For the text-containing cell, return its midpoint in [x, y] coordinate format. 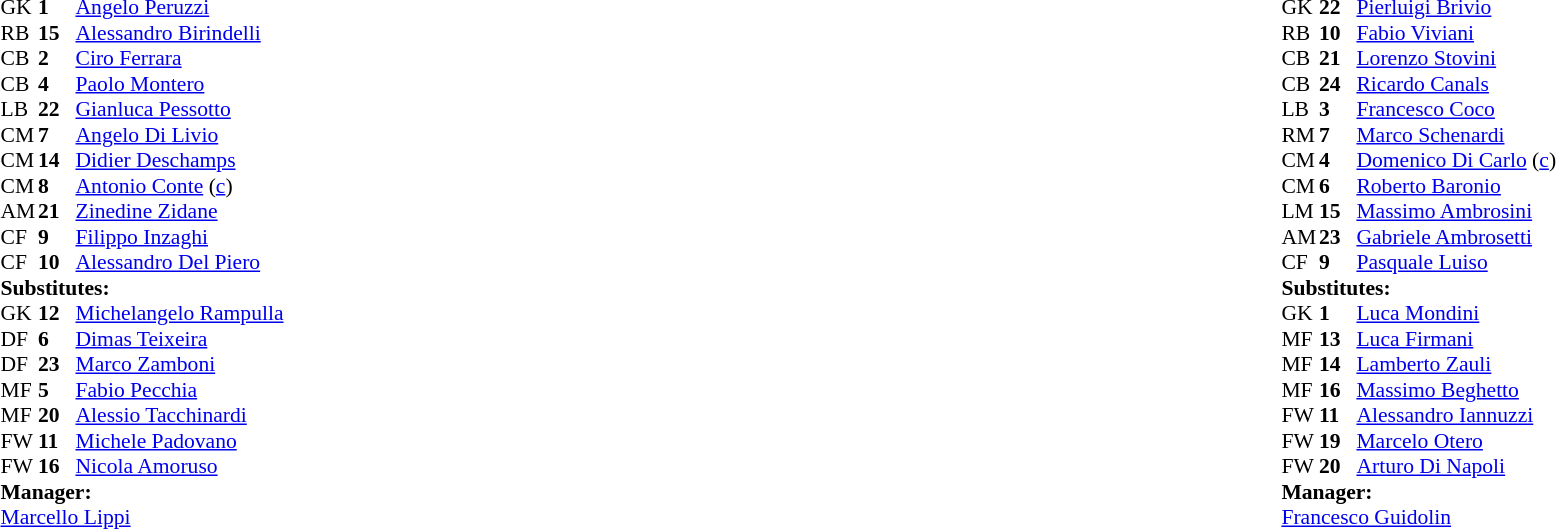
Alessandro Del Piero [180, 263]
Michele Padovano [180, 441]
13 [1338, 339]
Nicola Amoruso [180, 467]
Lamberto Zauli [1456, 365]
12 [57, 313]
Fabio Viviani [1456, 33]
RM [1300, 135]
Domenico Di Carlo (c) [1456, 161]
Gianluca Pessotto [180, 109]
Massimo Beghetto [1456, 390]
Pasquale Luiso [1456, 263]
Alessandro Birindelli [180, 33]
Marco Schenardi [1456, 135]
Fabio Pecchia [180, 390]
Lorenzo Stovini [1456, 59]
8 [57, 186]
Filippo Inzaghi [180, 237]
Marco Zamboni [180, 365]
Zinedine Zidane [180, 211]
5 [57, 390]
Antonio Conte (c) [180, 186]
2 [57, 59]
Alessio Tacchinardi [180, 415]
LM [1300, 211]
Michelangelo Rampulla [180, 313]
22 [57, 109]
Marcelo Otero [1456, 441]
Didier Deschamps [180, 161]
Gabriele Ambrosetti [1456, 237]
Luca Firmani [1456, 339]
Dimas Teixeira [180, 339]
19 [1338, 441]
Massimo Ambrosini [1456, 211]
Angelo Di Livio [180, 135]
Roberto Baronio [1456, 186]
Ciro Ferrara [180, 59]
Ricardo Canals [1456, 84]
Arturo Di Napoli [1456, 467]
1 [1338, 313]
Alessandro Iannuzzi [1456, 415]
Paolo Montero [180, 84]
3 [1338, 109]
Luca Mondini [1456, 313]
24 [1338, 84]
Francesco Coco [1456, 109]
